Determine the (X, Y) coordinate at the center of the cell enclosing the given text.  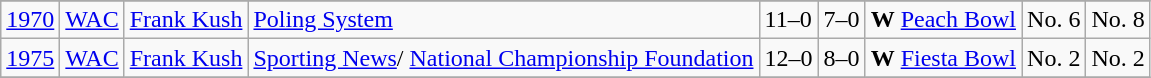
1975 (30, 58)
7–0 (842, 20)
W Peach Bowl (943, 20)
8–0 (842, 58)
W Fiesta Bowl (943, 58)
12–0 (788, 58)
11–0 (788, 20)
No. 6 (1054, 20)
Poling System (504, 20)
Sporting News/ National Championship Foundation (504, 58)
1970 (30, 20)
No. 8 (1118, 20)
